Detect which cell encompasses the target text, then output its [x, y] center coordinate. 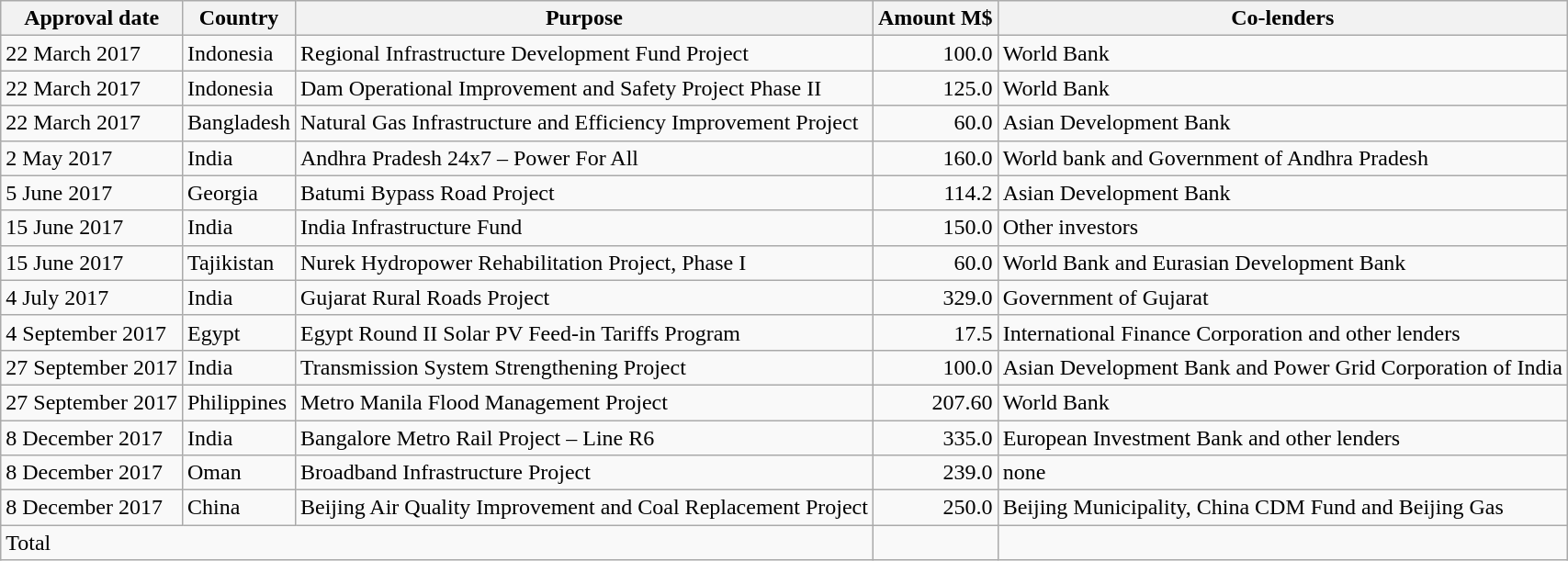
none [1282, 473]
Asian Development Bank and Power Grid Corporation of India [1282, 367]
Dam Operational Improvement and Safety Project Phase II [584, 88]
Regional Infrastructure Development Fund Project [584, 53]
Natural Gas Infrastructure and Efficiency Improvement Project [584, 123]
Total [437, 543]
Transmission System Strengthening Project [584, 367]
Egypt Round II Solar PV Feed-in Tariffs Program [584, 332]
Beijing Air Quality Improvement and Coal Replacement Project [584, 508]
Other investors [1282, 228]
International Finance Corporation and other lenders [1282, 332]
Georgia [239, 193]
World Bank and Eurasian Development Bank [1282, 263]
4 September 2017 [92, 332]
17.5 [935, 332]
Egypt [239, 332]
Tajikistan [239, 263]
239.0 [935, 473]
250.0 [935, 508]
5 June 2017 [92, 193]
Broadband Infrastructure Project [584, 473]
Nurek Hydropower Rehabilitation Project, Phase I [584, 263]
Oman [239, 473]
European Investment Bank and other lenders [1282, 438]
125.0 [935, 88]
335.0 [935, 438]
Co-lenders [1282, 18]
Approval date [92, 18]
Metro Manila Flood Management Project [584, 402]
160.0 [935, 158]
World bank and Government of Andhra Pradesh [1282, 158]
329.0 [935, 297]
Gujarat Rural Roads Project [584, 297]
India Infrastructure Fund [584, 228]
Philippines [239, 402]
Amount M$ [935, 18]
4 July 2017 [92, 297]
150.0 [935, 228]
Batumi Bypass Road Project [584, 193]
Andhra Pradesh 24x7 – Power For All [584, 158]
Government of Gujarat [1282, 297]
Beijing Municipality, China CDM Fund and Beijing Gas [1282, 508]
114.2 [935, 193]
Purpose [584, 18]
Country [239, 18]
China [239, 508]
Bangladesh [239, 123]
Bangalore Metro Rail Project – Line R6 [584, 438]
207.60 [935, 402]
2 May 2017 [92, 158]
